Find where the given text appears and provide that cell's center as [x, y] coordinate. 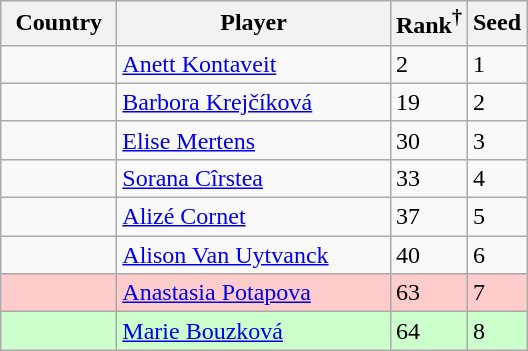
Rank† [428, 24]
63 [428, 293]
6 [496, 255]
5 [496, 217]
Elise Mertens [254, 140]
4 [496, 178]
Sorana Cîrstea [254, 178]
7 [496, 293]
64 [428, 331]
33 [428, 178]
19 [428, 102]
Player [254, 24]
1 [496, 64]
Anett Kontaveit [254, 64]
Marie Bouzková [254, 331]
Alizé Cornet [254, 217]
8 [496, 331]
40 [428, 255]
Barbora Krejčíková [254, 102]
Country [59, 24]
3 [496, 140]
Alison Van Uytvanck [254, 255]
Anastasia Potapova [254, 293]
Seed [496, 24]
30 [428, 140]
37 [428, 217]
